Return [x, y] of the center of cell containing provided text 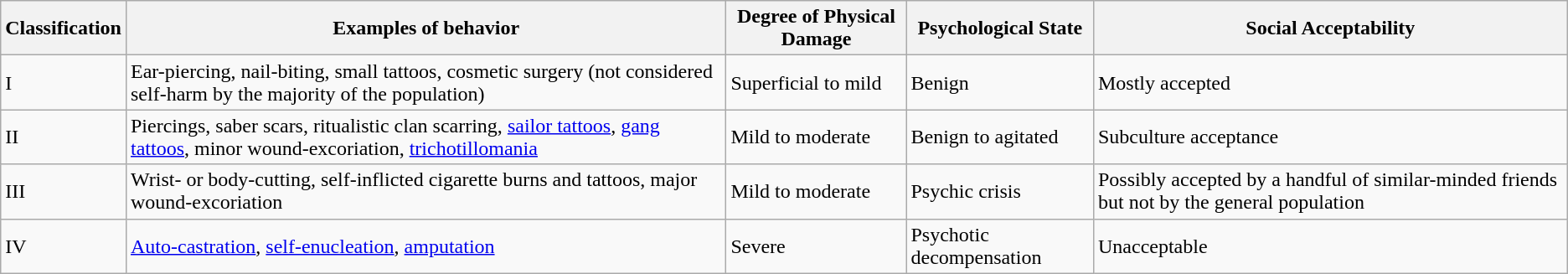
Severe [816, 246]
Psychic crisis [1000, 191]
Degree of Physical Damage [816, 28]
Benign [1000, 82]
Unacceptable [1330, 246]
III [64, 191]
Wrist- or body-cutting, self-inflicted cigarette burns and tattoos, major wound-excoriation [426, 191]
Social Acceptability [1330, 28]
I [64, 82]
II [64, 137]
Auto-castration, self-enucleation, amputation [426, 246]
Piercings, saber scars, ritualistic clan scarring, sailor tattoos, gang tattoos, minor wound-excoriation, trichotillomania [426, 137]
Ear-piercing, nail-biting, small tattoos, cosmetic surgery (not considered self-harm by the majority of the population) [426, 82]
Psychological State [1000, 28]
Benign to agitated [1000, 137]
Classification [64, 28]
IV [64, 246]
Psychotic decompensation [1000, 246]
Possibly accepted by a handful of similar-minded friends but not by the general population [1330, 191]
Examples of behavior [426, 28]
Superficial to mild [816, 82]
Mostly accepted [1330, 82]
Subculture acceptance [1330, 137]
